Output the [X, Y] coordinate of the center of the cell containing the given text.  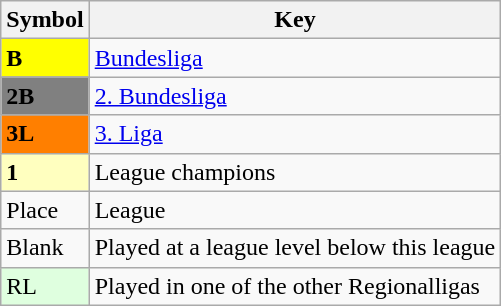
3L [45, 134]
Blank [45, 248]
Bundesliga [295, 58]
3. Liga [295, 134]
Played at a league level below this league [295, 248]
2. Bundesliga [295, 96]
Key [295, 20]
Symbol [45, 20]
Played in one of the other Regionalligas [295, 286]
2B [45, 96]
League [295, 210]
Place [45, 210]
RL [45, 286]
B [45, 58]
1 [45, 172]
League champions [295, 172]
